Locate the cell with the specified text and output its [x, y] center coordinate. 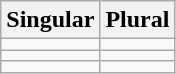
Singular [50, 20]
Plural [138, 20]
